Pinpoint the cell where the given text exists, returning its (x, y) midpoint coordinate. 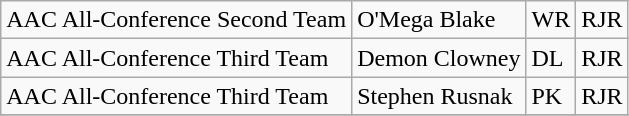
PK (551, 96)
WR (551, 20)
O'Mega Blake (439, 20)
Demon Clowney (439, 58)
Stephen Rusnak (439, 96)
DL (551, 58)
AAC All-Conference Second Team (176, 20)
